Extract the [X, Y] coordinate from the center of the cell holding the provided text.  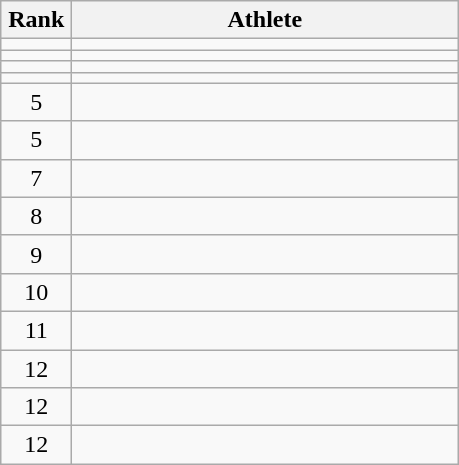
9 [36, 254]
Athlete [265, 20]
11 [36, 330]
8 [36, 216]
10 [36, 292]
Rank [36, 20]
7 [36, 178]
